Detect which cell encompasses the target text, then output its [X, Y] center coordinate. 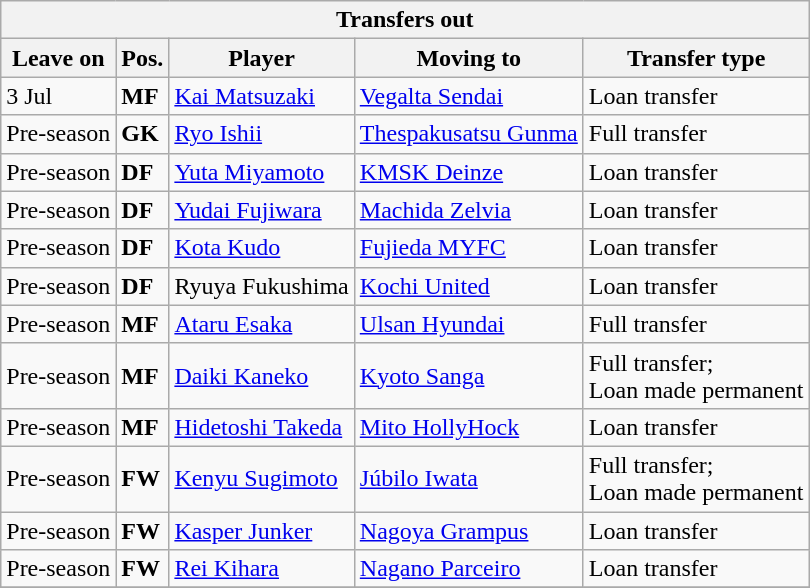
Kenyu Sugimoto [262, 478]
Daiki Kaneko [262, 376]
Júbilo Iwata [468, 478]
Ryo Ishii [262, 134]
Player [262, 58]
KMSK Deinze [468, 172]
Thespakusatsu Gunma [468, 134]
Ataru Esaka [262, 324]
Kai Matsuzaki [262, 96]
Transfers out [405, 20]
Kota Kudo [262, 248]
Ulsan Hyundai [468, 324]
Rei Kihara [262, 569]
Hidetoshi Takeda [262, 427]
GK [142, 134]
Nagoya Grampus [468, 531]
Kasper Junker [262, 531]
Nagano Parceiro [468, 569]
Fujieda MYFC [468, 248]
Ryuya Fukushima [262, 286]
Yuta Miyamoto [262, 172]
Moving to [468, 58]
Kochi United [468, 286]
Pos. [142, 58]
Vegalta Sendai [468, 96]
Mito HollyHock [468, 427]
Machida Zelvia [468, 210]
Leave on [58, 58]
Transfer type [696, 58]
3 Jul [58, 96]
Yudai Fujiwara [262, 210]
Kyoto Sanga [468, 376]
